Provide the [X, Y] coordinate of the cell's center where the given text is located.  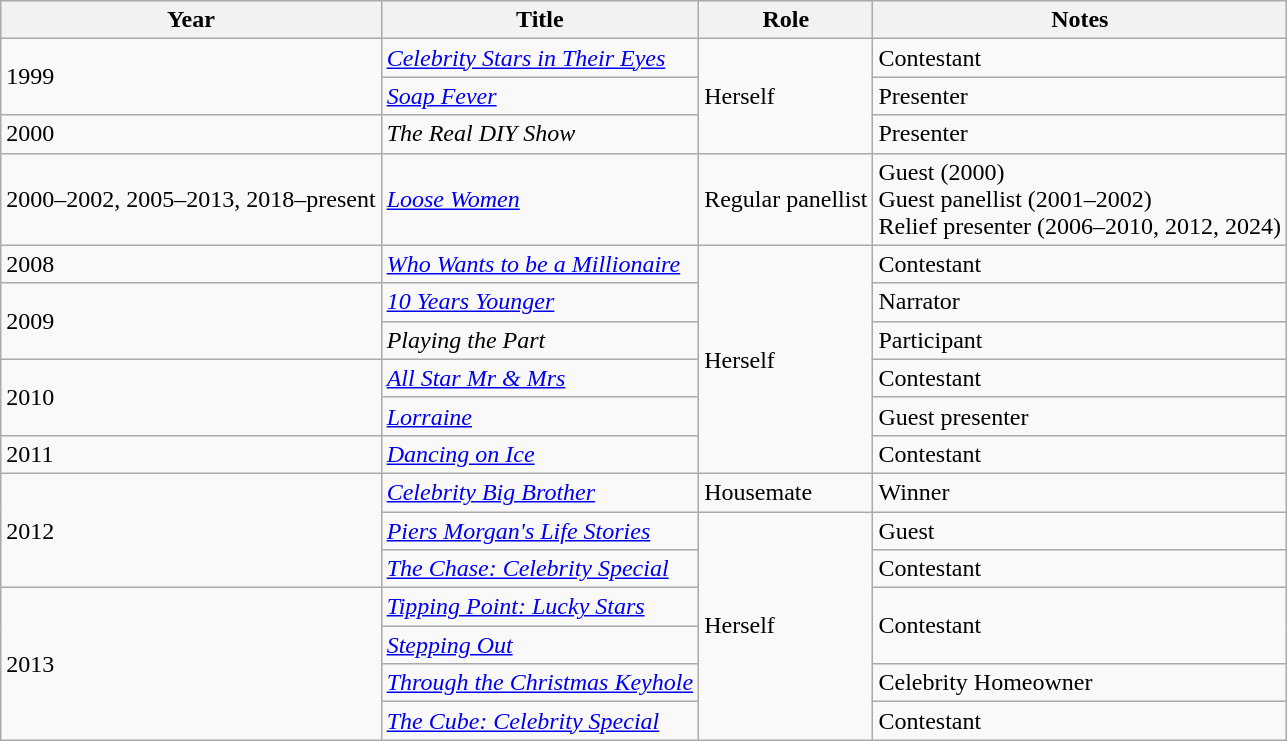
Celebrity Stars in Their Eyes [540, 58]
10 Years Younger [540, 302]
Dancing on Ice [540, 454]
Participant [1080, 340]
Stepping Out [540, 645]
Housemate [786, 492]
The Chase: Celebrity Special [540, 569]
Notes [1080, 20]
Tipping Point: Lucky Stars [540, 607]
All Star Mr & Mrs [540, 378]
Title [540, 20]
2008 [191, 264]
Winner [1080, 492]
Regular panellist [786, 199]
Soap Fever [540, 96]
The Real DIY Show [540, 134]
2011 [191, 454]
Through the Christmas Keyhole [540, 683]
Role [786, 20]
Celebrity Homeowner [1080, 683]
2012 [191, 530]
Narrator [1080, 302]
2000–2002, 2005–2013, 2018–present [191, 199]
Piers Morgan's Life Stories [540, 531]
Guest presenter [1080, 416]
2000 [191, 134]
Guest (2000) Guest panellist (2001–2002) Relief presenter (2006–2010, 2012, 2024) [1080, 199]
Playing the Part [540, 340]
Who Wants to be a Millionaire [540, 264]
1999 [191, 77]
Guest [1080, 531]
Celebrity Big Brother [540, 492]
The Cube: Celebrity Special [540, 721]
Loose Women [540, 199]
Year [191, 20]
2009 [191, 321]
2010 [191, 397]
Lorraine [540, 416]
2013 [191, 664]
